Search for the cell housing the specified text and yield its [x, y] center coordinate. 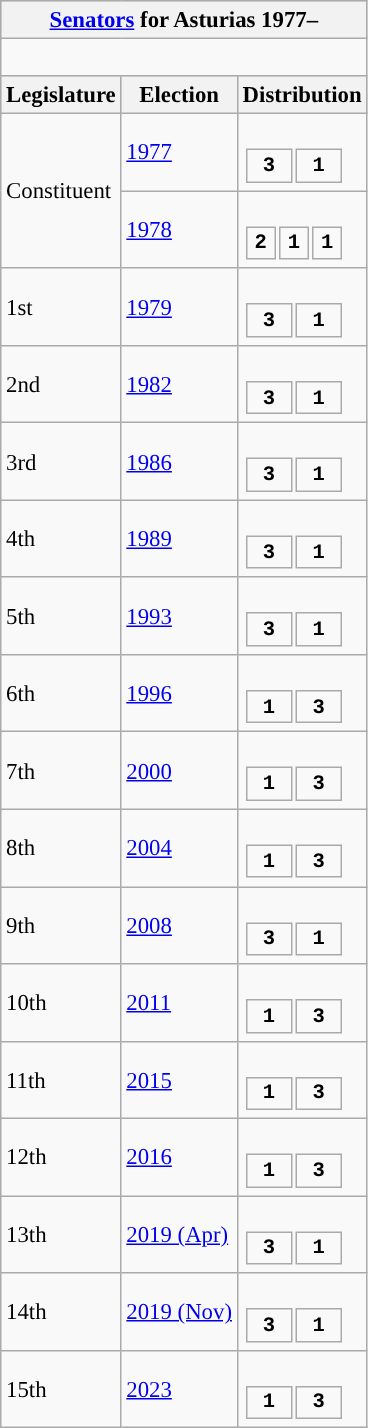
6th [61, 694]
1st [61, 306]
5th [61, 616]
Legislature [61, 95]
10th [61, 1002]
3rd [61, 462]
2 [261, 243]
Election [179, 95]
1996 [179, 694]
Distribution [302, 95]
1977 [179, 152]
2nd [61, 384]
2019 (Apr) [179, 1234]
1979 [179, 306]
2 1 1 [302, 230]
14th [61, 1312]
1978 [179, 230]
15th [61, 1388]
9th [61, 926]
8th [61, 848]
1982 [179, 384]
Constituent [61, 192]
1993 [179, 616]
2023 [179, 1388]
2004 [179, 848]
1986 [179, 462]
12th [61, 1158]
11th [61, 1080]
2016 [179, 1158]
13th [61, 1234]
1989 [179, 538]
2015 [179, 1080]
2019 (Nov) [179, 1312]
2000 [179, 770]
Senators for Asturias 1977– [184, 20]
4th [61, 538]
2008 [179, 926]
2011 [179, 1002]
7th [61, 770]
